From the cell containing the given text, extract its center point as [X, Y] coordinate. 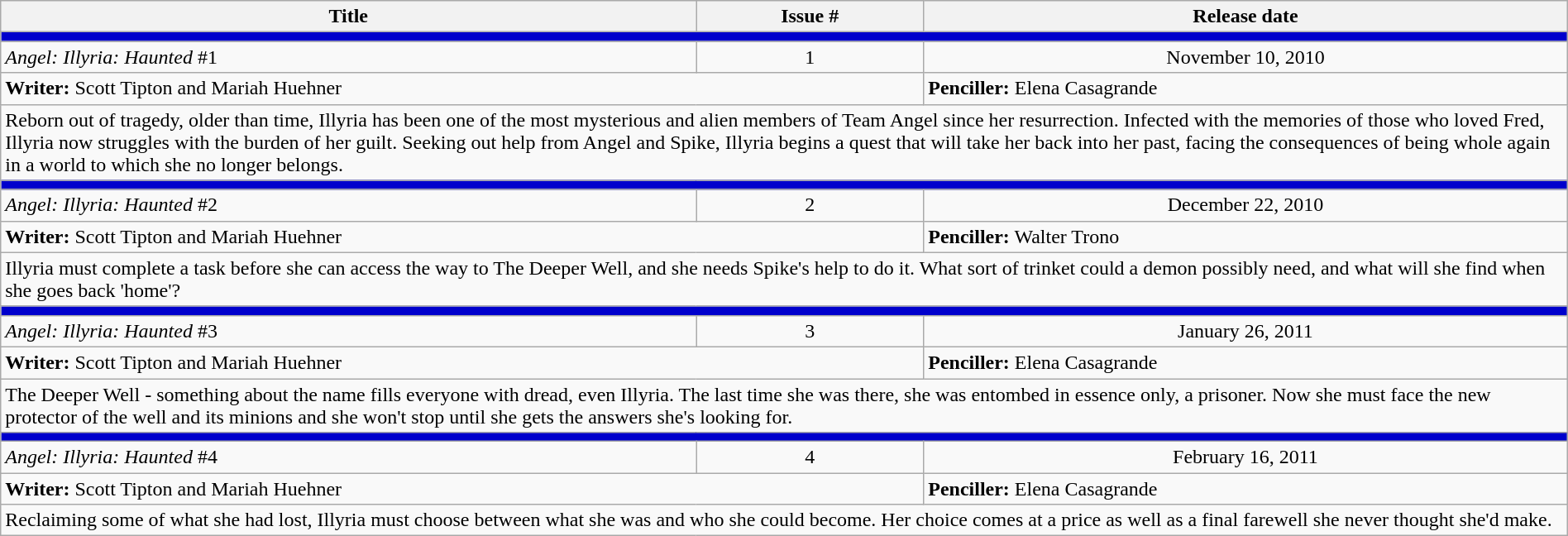
Release date [1245, 17]
Angel: Illyria: Haunted #2 [349, 205]
Angel: Illyria: Haunted #4 [349, 457]
Penciller: Walter Trono [1245, 237]
Angel: Illyria: Haunted #3 [349, 331]
3 [810, 331]
February 16, 2011 [1245, 457]
December 22, 2010 [1245, 205]
January 26, 2011 [1245, 331]
Angel: Illyria: Haunted #1 [349, 57]
November 10, 2010 [1245, 57]
Title [349, 17]
Issue # [810, 17]
1 [810, 57]
4 [810, 457]
2 [810, 205]
